Capture the cell that displays the provided text and extract its [x, y] central coordinate. 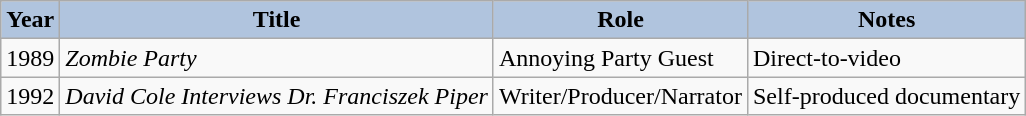
1989 [30, 58]
1992 [30, 96]
Role [620, 20]
Year [30, 20]
David Cole Interviews Dr. Franciszek Piper [277, 96]
Direct-to-video [886, 58]
Zombie Party [277, 58]
Title [277, 20]
Writer/Producer/Narrator [620, 96]
Notes [886, 20]
Self-produced documentary [886, 96]
Annoying Party Guest [620, 58]
